Extract the (x, y) coordinate from the center of the cell holding the provided text.  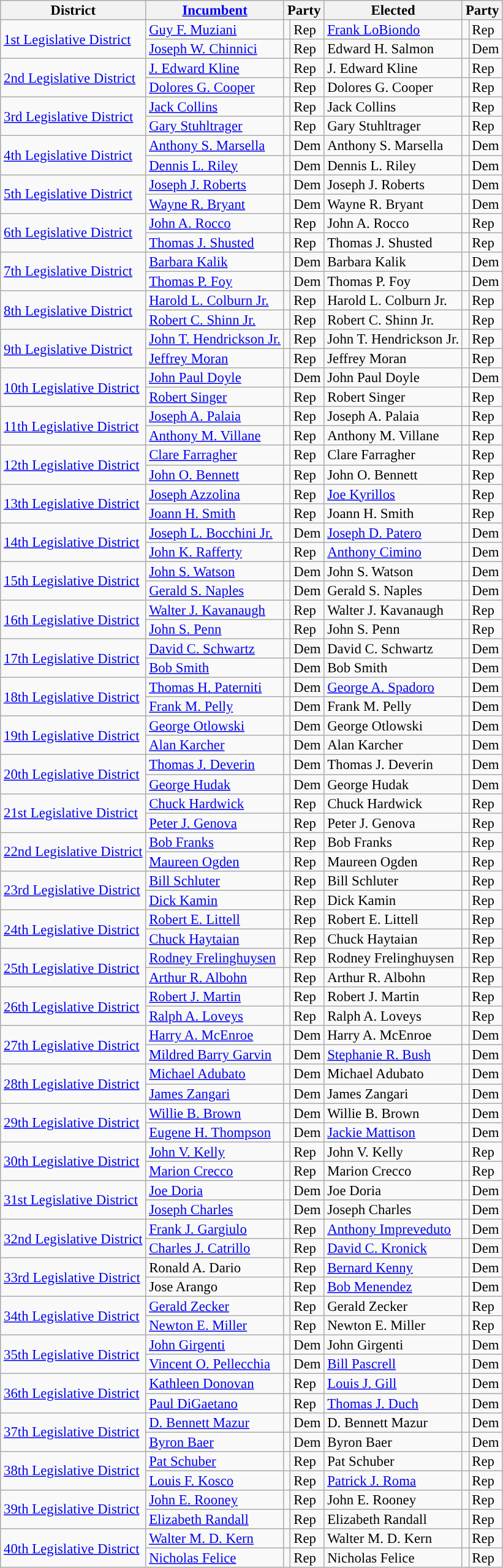
6th Legislative District (74, 233)
Joseph W. Chinnici (215, 49)
3rd Legislative District (74, 116)
29th Legislative District (74, 1123)
Elected (393, 10)
Guy F. Muziani (215, 30)
40th Legislative District (74, 1548)
24th Legislative District (74, 929)
8th Legislative District (74, 310)
33rd Legislative District (74, 1277)
Paul DiGaetano (215, 1403)
Incumbent (215, 10)
Joe Kyrillos (393, 494)
25th Legislative District (74, 967)
Joseph Azzolina (215, 494)
20th Legislative District (74, 774)
Eugene H. Thompson (215, 1132)
Joseph L. Bocchini Jr. (215, 533)
Anthony Impreveduto (393, 1229)
15th Legislative District (74, 580)
Kathleen Donovan (215, 1384)
36th Legislative District (74, 1394)
9th Legislative District (74, 349)
Patrick J. Roma (393, 1480)
34th Legislative District (74, 1316)
13th Legislative District (74, 503)
David C. Kronick (393, 1248)
31st Legislative District (74, 1200)
Stephanie R. Bush (393, 1055)
32nd Legislative District (74, 1238)
39th Legislative District (74, 1510)
District (74, 10)
Jackie Mattison (393, 1132)
Mildred Barry Garvin (215, 1055)
5th Legislative District (74, 193)
Bernard Kenny (393, 1268)
16th Legislative District (74, 620)
Vincent O. Pellecchia (215, 1364)
Jose Arango (215, 1287)
Ronald A. Dario (215, 1268)
28th Legislative District (74, 1084)
George A. Spadoro (393, 688)
17th Legislative District (74, 659)
Bill Pascrell (393, 1364)
4th Legislative District (74, 156)
35th Legislative District (74, 1354)
Frank J. Gargiulo (215, 1229)
38th Legislative District (74, 1471)
Anthony Cimino (393, 552)
1st Legislative District (74, 39)
37th Legislative District (74, 1431)
11th Legislative District (74, 426)
Thomas J. Duch (393, 1403)
27th Legislative District (74, 1045)
Edward H. Salmon (393, 49)
30th Legislative District (74, 1161)
12th Legislative District (74, 465)
7th Legislative District (74, 272)
22nd Legislative District (74, 851)
2nd Legislative District (74, 78)
23rd Legislative District (74, 890)
21st Legislative District (74, 813)
Bob Menendez (393, 1287)
Louis J. Gill (393, 1384)
Charles J. Catrillo (215, 1248)
26th Legislative District (74, 1007)
14th Legislative District (74, 542)
Louis F. Kosco (215, 1480)
John K. Rafferty (215, 552)
18th Legislative District (74, 697)
Thomas H. Paterniti (215, 688)
Joseph D. Patero (393, 533)
19th Legislative District (74, 736)
10th Legislative District (74, 387)
Frank LoBiondo (393, 30)
